Locate the cell with the specified text and output its (X, Y) center coordinate. 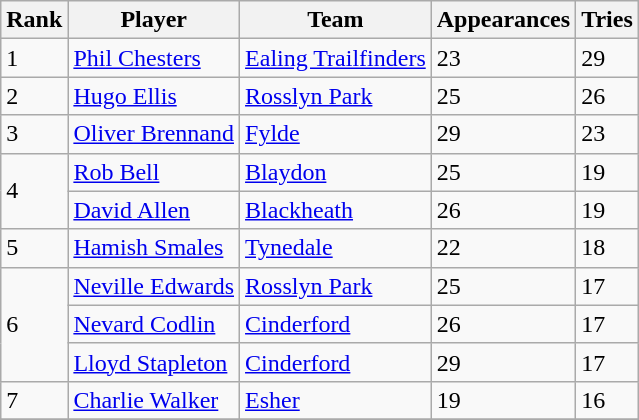
1 (34, 58)
Fylde (336, 134)
22 (503, 248)
18 (608, 248)
4 (34, 191)
Neville Edwards (154, 286)
Esher (336, 400)
7 (34, 400)
Lloyd Stapleton (154, 362)
Rob Bell (154, 172)
16 (608, 400)
Player (154, 20)
Rank (34, 20)
David Allen (154, 210)
Blaydon (336, 172)
Tynedale (336, 248)
Oliver Brennand (154, 134)
5 (34, 248)
Tries (608, 20)
Hamish Smales (154, 248)
Blackheath (336, 210)
6 (34, 324)
Appearances (503, 20)
Nevard Codlin (154, 324)
Charlie Walker (154, 400)
Hugo Ellis (154, 96)
3 (34, 134)
Phil Chesters (154, 58)
Ealing Trailfinders (336, 58)
Team (336, 20)
2 (34, 96)
